Return [x, y] of the center of cell containing provided text 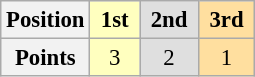
2nd [170, 20]
1 [226, 58]
1st [115, 20]
Points [46, 58]
3rd [226, 20]
3 [115, 58]
Position [46, 20]
2 [170, 58]
